Capture the cell that displays the provided text and extract its (x, y) central coordinate. 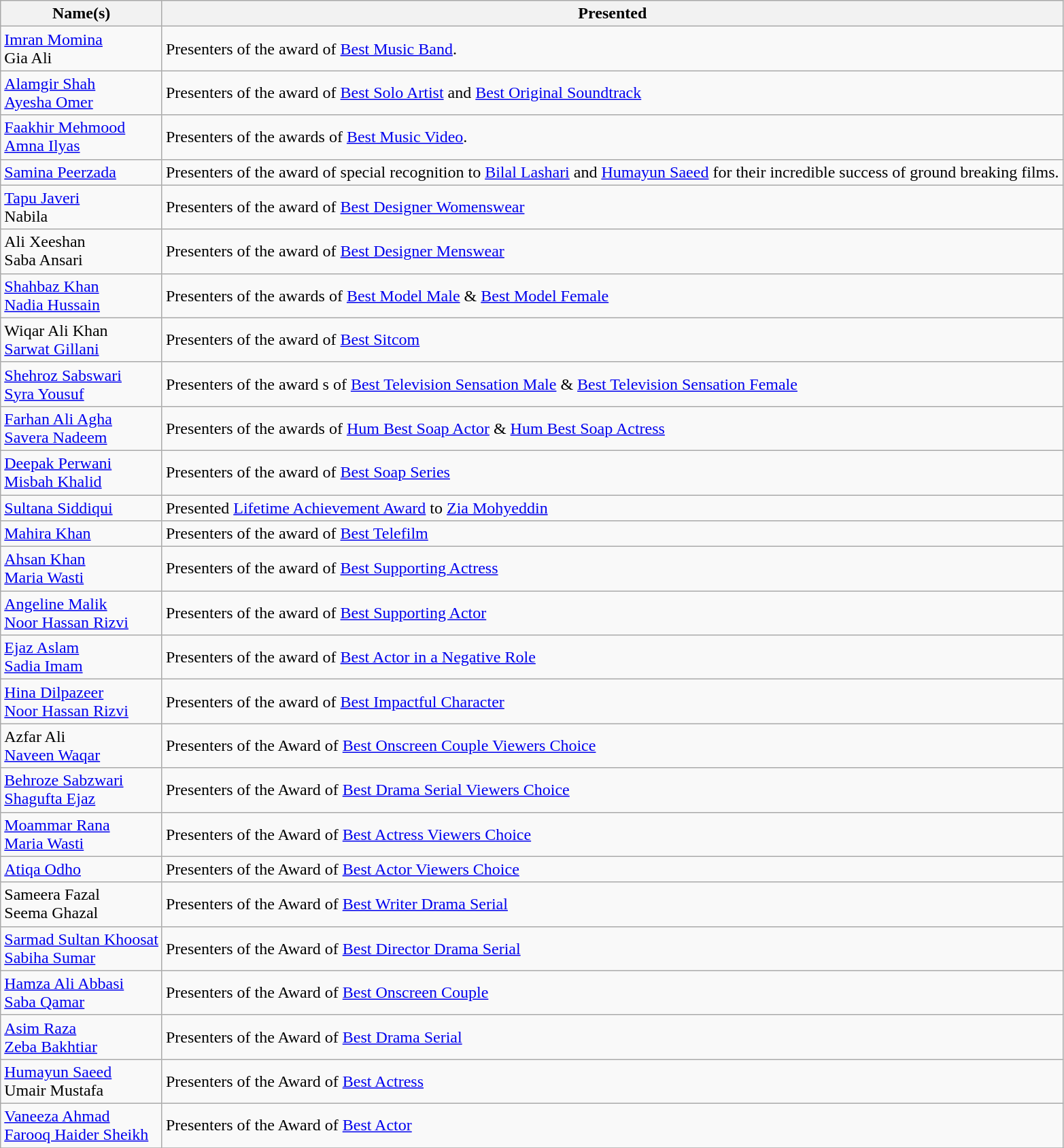
Imran MominaGia Ali (82, 49)
Sarmad Sultan KhoosatSabiha Sumar (82, 948)
Atiqa Odho (82, 869)
Samina Peerzada (82, 172)
Presenters of the Award of Best Onscreen Couple (612, 993)
Ahsan KhanMaria Wasti (82, 569)
Presenters of the award of Best Supporting Actress (612, 569)
Presented Lifetime Achievement Award to Zia Mohyeddin (612, 508)
Mahira Khan (82, 534)
Faakhir MehmoodAmna Ilyas (82, 137)
Ejaz AslamSadia Imam (82, 657)
Presenters of the Award of Best Actor (612, 1125)
Presenters of the awards of Best Music Video. (612, 137)
Presenters of the Award of Best Actress Viewers Choice (612, 834)
Presenters of the award of Best Designer Womenswear (612, 207)
Azfar AliNaveen Waqar (82, 745)
Presenters of the awards of Hum Best Soap Actor & Hum Best Soap Actress (612, 428)
Presenters of the award of Best Designer Menswear (612, 252)
Sameera FazalSeema Ghazal (82, 905)
Presenters of the Award of Best Writer Drama Serial (612, 905)
Hamza Ali AbbasiSaba Qamar (82, 993)
Presenters of the award of Best Actor in a Negative Role (612, 657)
Presenters of the award of Best Sitcom (612, 340)
Presenters of the awards of Best Model Male & Best Model Female (612, 295)
Presenters of the Award of Best Onscreen Couple Viewers Choice (612, 745)
Vaneeza AhmadFarooq Haider Sheikh (82, 1125)
Angeline Malik Noor Hassan Rizvi (82, 613)
Behroze SabzwariShagufta Ejaz (82, 790)
Hina DilpazeerNoor Hassan Rizvi (82, 702)
Shahbaz KhanNadia Hussain (82, 295)
Presenters of the Award of Best Drama Serial Viewers Choice (612, 790)
Sultana Siddiqui (82, 508)
Moammar RanaMaria Wasti (82, 834)
Presenters of the Award of Best Actor Viewers Choice (612, 869)
Name(s) (82, 14)
Farhan Ali AghaSavera Nadeem (82, 428)
Presenters of the award of Best Telefilm (612, 534)
Shehroz SabswariSyra Yousuf (82, 384)
Presenters of the award of Best Music Band. (612, 49)
Presenters of the award of Best Solo Artist and Best Original Soundtrack (612, 92)
Humayun SaeedUmair Mustafa (82, 1081)
Presenters of the award of Best Soap Series (612, 472)
Tapu JaveriNabila (82, 207)
Wiqar Ali Khan Sarwat Gillani (82, 340)
Presenters of the award of special recognition to Bilal Lashari and Humayun Saeed for their incredible success of ground breaking films. (612, 172)
Presenters of the Award of Best Director Drama Serial (612, 948)
Presented (612, 14)
Presenters of the award of Best Impactful Character (612, 702)
Asim RazaZeba Bakhtiar (82, 1036)
Ali Xeeshan Saba Ansari (82, 252)
Presenters of the Award of Best Drama Serial (612, 1036)
Deepak PerwaniMisbah Khalid (82, 472)
Presenters of the award of Best Supporting Actor (612, 613)
Presenters of the Award of Best Actress (612, 1081)
Alamgir ShahAyesha Omer (82, 92)
Presenters of the award s of Best Television Sensation Male & Best Television Sensation Female (612, 384)
